Capture the cell that displays the provided text and extract its [X, Y] central coordinate. 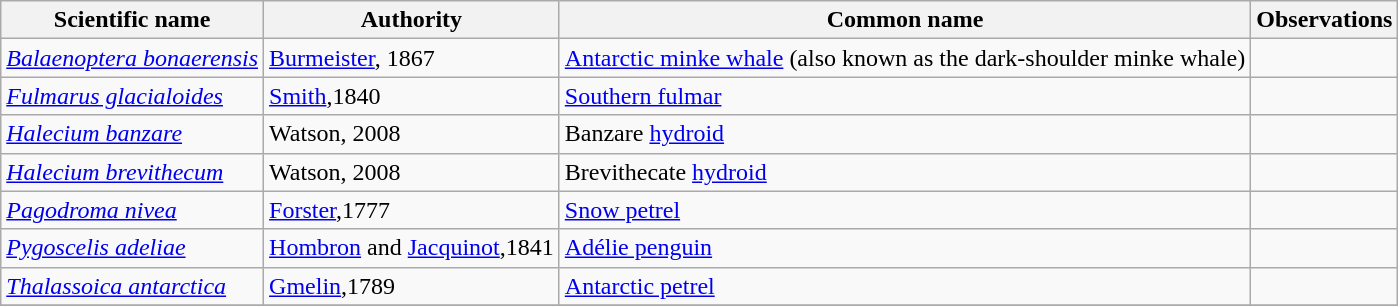
Banzare hydroid [905, 134]
Halecium brevithecum [132, 172]
Thalassoica antarctica [132, 286]
Gmelin,1789 [412, 286]
Burmeister, 1867 [412, 58]
Hombron and Jacquinot,1841 [412, 248]
Antarctic petrel [905, 286]
Pagodroma nivea [132, 210]
Forster,1777 [412, 210]
Halecium banzare [132, 134]
Snow petrel [905, 210]
Antarctic minke whale (also known as the dark-shoulder minke whale) [905, 58]
Common name [905, 20]
Brevithecate hydroid [905, 172]
Fulmarus glacialoides [132, 96]
Authority [412, 20]
Southern fulmar [905, 96]
Observations [1324, 20]
Smith,1840 [412, 96]
Pygoscelis adeliae [132, 248]
Adélie penguin [905, 248]
Scientific name [132, 20]
Balaenoptera bonaerensis [132, 58]
